Find where the given text appears and provide that cell's center as [X, Y] coordinate. 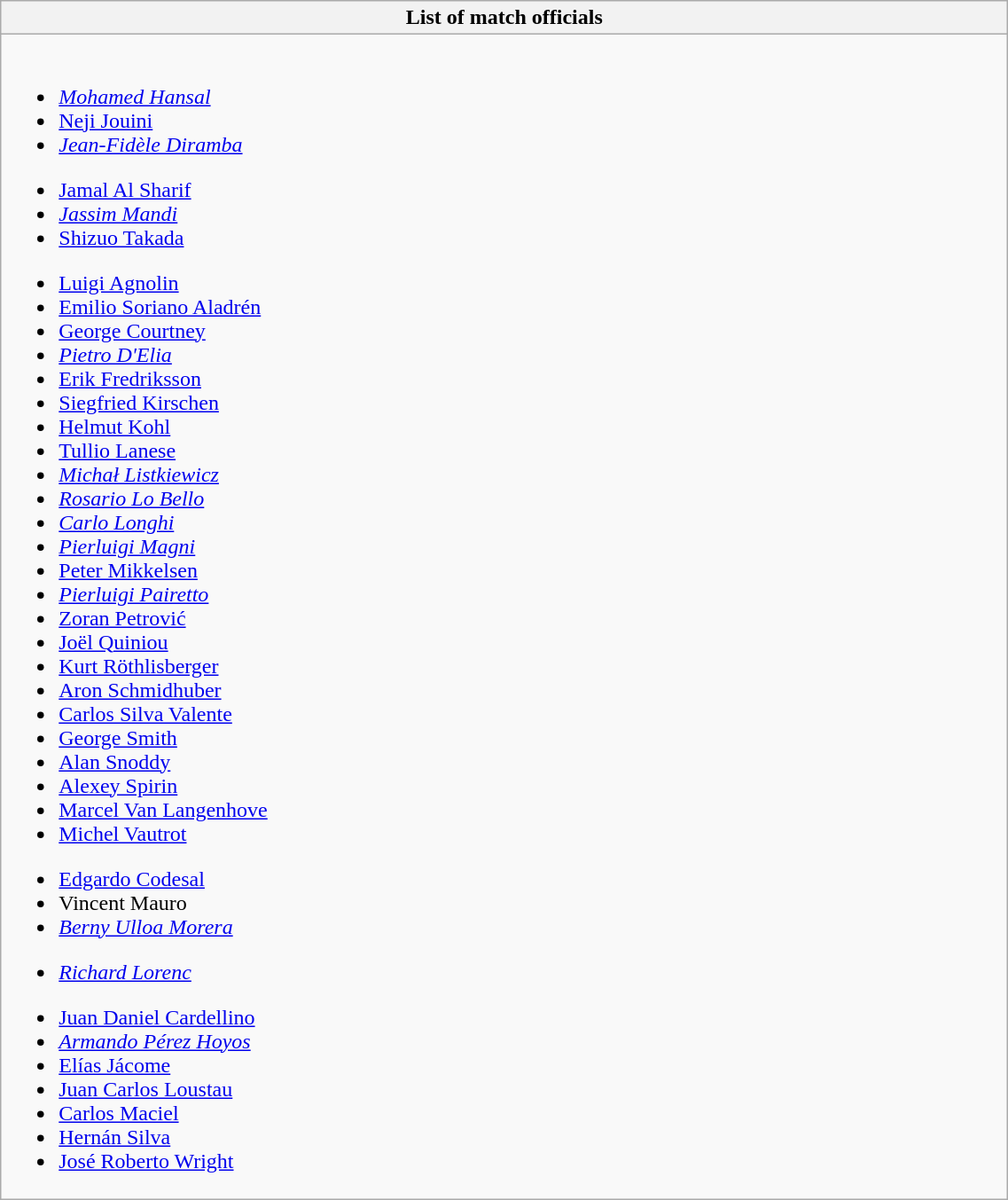
List of match officials [504, 18]
